Search for the cell housing the specified text and yield its [x, y] center coordinate. 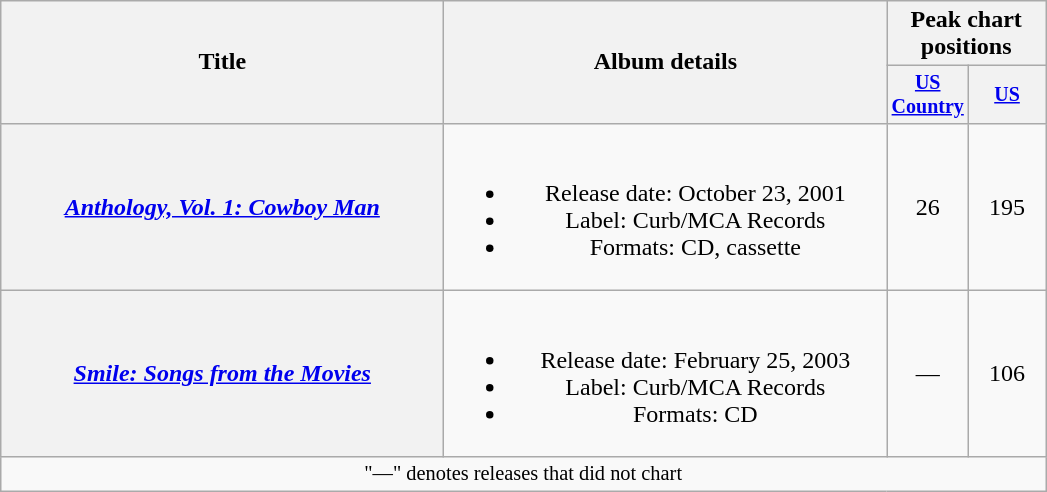
Anthology, Vol. 1: Cowboy Man [222, 206]
Title [222, 62]
Peak chartpositions [966, 34]
US Country [928, 94]
— [928, 374]
Smile: Songs from the Movies [222, 374]
US [1008, 94]
195 [1008, 206]
Release date: October 23, 2001Label: Curb/MCA RecordsFormats: CD, cassette [666, 206]
"—" denotes releases that did not chart [524, 474]
Release date: February 25, 2003Label: Curb/MCA RecordsFormats: CD [666, 374]
106 [1008, 374]
Album details [666, 62]
26 [928, 206]
